Search for the cell housing the specified text and yield its [x, y] center coordinate. 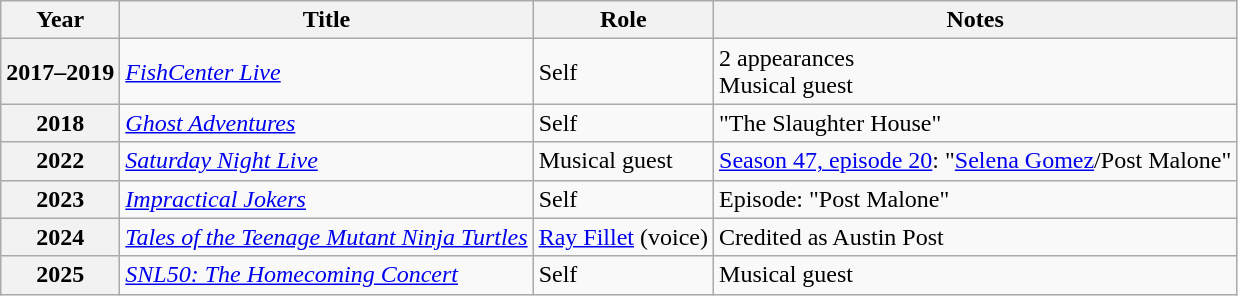
2018 [60, 123]
Tales of the Teenage Mutant Ninja Turtles [326, 237]
Role [623, 20]
2024 [60, 237]
Episode: "Post Malone" [976, 199]
Saturday Night Live [326, 161]
Credited as Austin Post [976, 237]
Impractical Jokers [326, 199]
Ray Fillet (voice) [623, 237]
2 appearances Musical guest [976, 72]
2025 [60, 275]
Season 47, episode 20: "Selena Gomez/Post Malone" [976, 161]
Title [326, 20]
Year [60, 20]
FishCenter Live [326, 72]
"The Slaughter House" [976, 123]
Ghost Adventures [326, 123]
2022 [60, 161]
Notes [976, 20]
2023 [60, 199]
SNL50: The Homecoming Concert [326, 275]
2017–2019 [60, 72]
